Scan for the cell matching the given text and deliver its [x, y] coordinate at center. 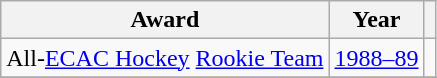
All-ECAC Hockey Rookie Team [165, 58]
1988–89 [376, 58]
Year [376, 20]
Award [165, 20]
